Return the [x, y] coordinate for the center point of the cell that contains the specified text.  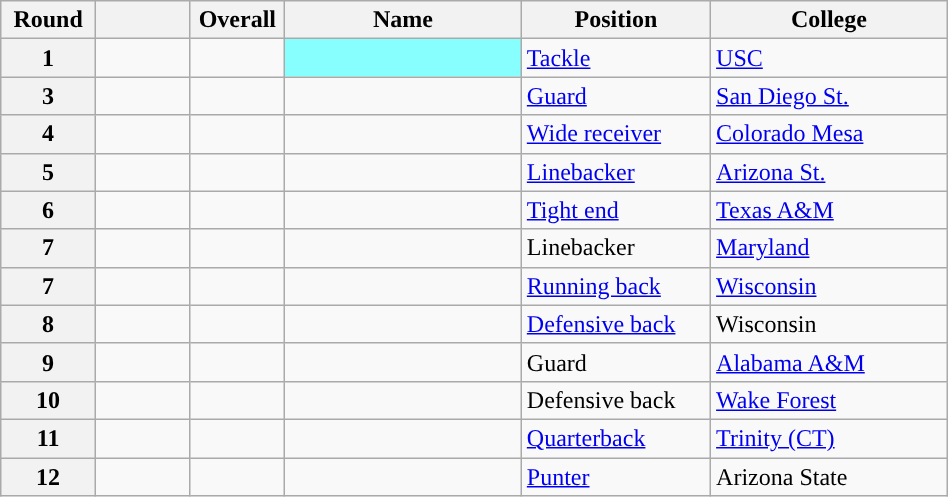
Trinity (CT) [830, 438]
College [830, 20]
9 [48, 362]
Tackle [616, 58]
Tight end [616, 210]
4 [48, 134]
Wide receiver [616, 134]
Texas A&M [830, 210]
Wake Forest [830, 400]
Position [616, 20]
Alabama A&M [830, 362]
Overall [238, 20]
Round [48, 20]
5 [48, 172]
Quarterback [616, 438]
Punter [616, 477]
Arizona State [830, 477]
8 [48, 324]
Colorado Mesa [830, 134]
1 [48, 58]
Maryland [830, 248]
San Diego St. [830, 96]
3 [48, 96]
Arizona St. [830, 172]
12 [48, 477]
Running back [616, 286]
6 [48, 210]
11 [48, 438]
10 [48, 400]
USC [830, 58]
Name [404, 20]
